Return the [X, Y] coordinate for the center point of the cell that contains the specified text.  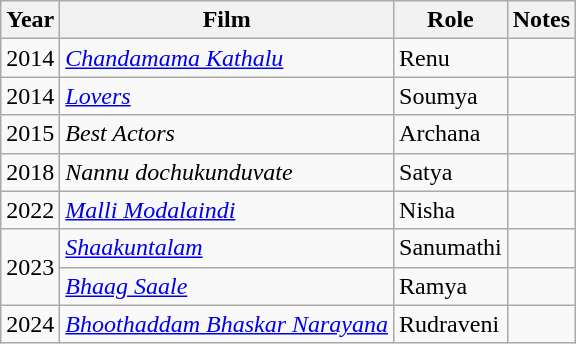
Satya [451, 172]
Nannu dochukunduvate [227, 172]
2024 [30, 324]
Renu [451, 58]
Role [451, 20]
Notes [541, 20]
Bhoothaddam Bhaskar Narayana [227, 324]
Rudraveni [451, 324]
Chandamama Kathalu [227, 58]
Best Actors [227, 134]
2018 [30, 172]
Nisha [451, 210]
Archana [451, 134]
Year [30, 20]
Malli Modalaindi [227, 210]
Ramya [451, 286]
Sanumathi [451, 248]
Lovers [227, 96]
Film [227, 20]
Shaakuntalam [227, 248]
Soumya [451, 96]
Bhaag Saale [227, 286]
2015 [30, 134]
2023 [30, 267]
2022 [30, 210]
